Scan for the cell matching the given text and deliver its [x, y] coordinate at center. 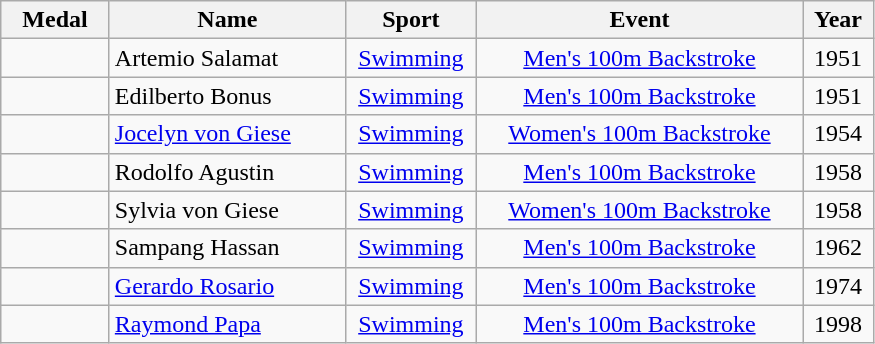
Event [639, 20]
1974 [838, 286]
Gerardo Rosario [227, 286]
1954 [838, 134]
Artemio Salamat [227, 58]
Sampang Hassan [227, 248]
Sylvia von Giese [227, 210]
Rodolfo Agustin [227, 172]
Jocelyn von Giese [227, 134]
Medal [56, 20]
1998 [838, 324]
1962 [838, 248]
Edilberto Bonus [227, 96]
Name [227, 20]
Year [838, 20]
Raymond Papa [227, 324]
Sport [410, 20]
